Locate the cell with the specified text and output its [x, y] center coordinate. 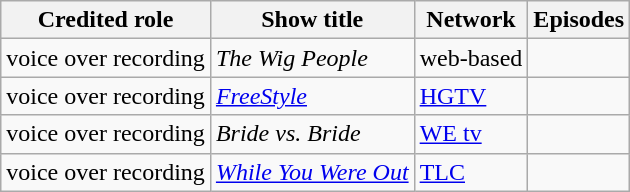
HGTV [471, 96]
TLC [471, 172]
The Wig People [312, 58]
Bride vs. Bride [312, 134]
Credited role [106, 20]
While You Were Out [312, 172]
Show title [312, 20]
WE tv [471, 134]
web-based [471, 58]
Episodes [579, 20]
Network [471, 20]
FreeStyle [312, 96]
